Detect which cell encompasses the target text, then output its [x, y] center coordinate. 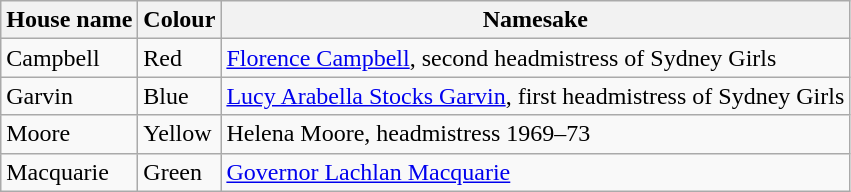
House name [70, 20]
Moore [70, 134]
Garvin [70, 96]
Lucy Arabella Stocks Garvin, first headmistress of Sydney Girls [536, 96]
Red [180, 58]
Florence Campbell, second headmistress of Sydney Girls [536, 58]
Blue [180, 96]
Helena Moore, headmistress 1969–73 [536, 134]
Colour [180, 20]
Namesake [536, 20]
Governor Lachlan Macquarie [536, 172]
Campbell [70, 58]
Macquarie [70, 172]
Green [180, 172]
Yellow [180, 134]
